Scan for the cell matching the given text and deliver its [x, y] coordinate at center. 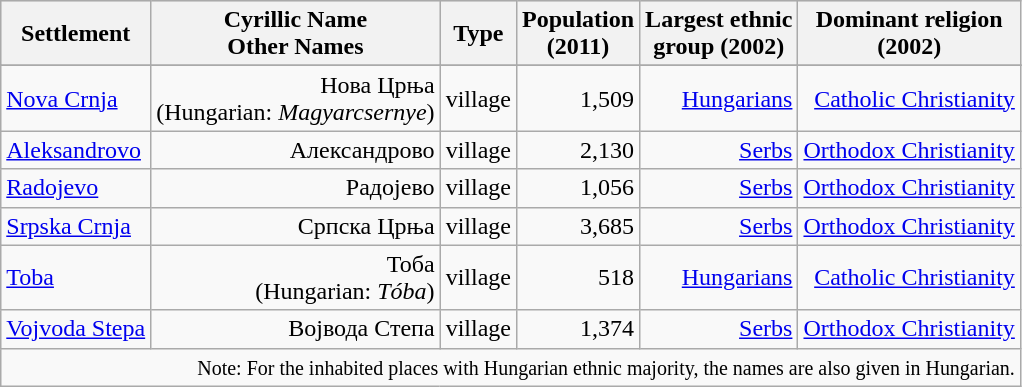
3,685 [578, 226]
2,130 [578, 150]
Dominant religion(2002) [909, 34]
Largest ethnicgroup (2002) [719, 34]
1,374 [578, 329]
Војвода Степа [296, 329]
Српска Црња [296, 226]
Нова Црња(Hungarian: Magyarcsernye) [296, 98]
Nova Crnja [76, 98]
Vojvoda Stepa [76, 329]
Cyrillic NameOther Names [296, 34]
Type [478, 34]
Aleksandrovo [76, 150]
1,509 [578, 98]
Settlement [76, 34]
Note: For the inhabited places with Hungarian ethnic majority, the names are also given in Hungarian. [511, 367]
Toba [76, 278]
Radojevo [76, 188]
518 [578, 278]
Тоба(Hungarian: Tóba) [296, 278]
Александрово [296, 150]
Population(2011) [578, 34]
Радојево [296, 188]
Srpska Crnja [76, 226]
1,056 [578, 188]
